Provide the [x, y] coordinate of the cell's center where the given text is located.  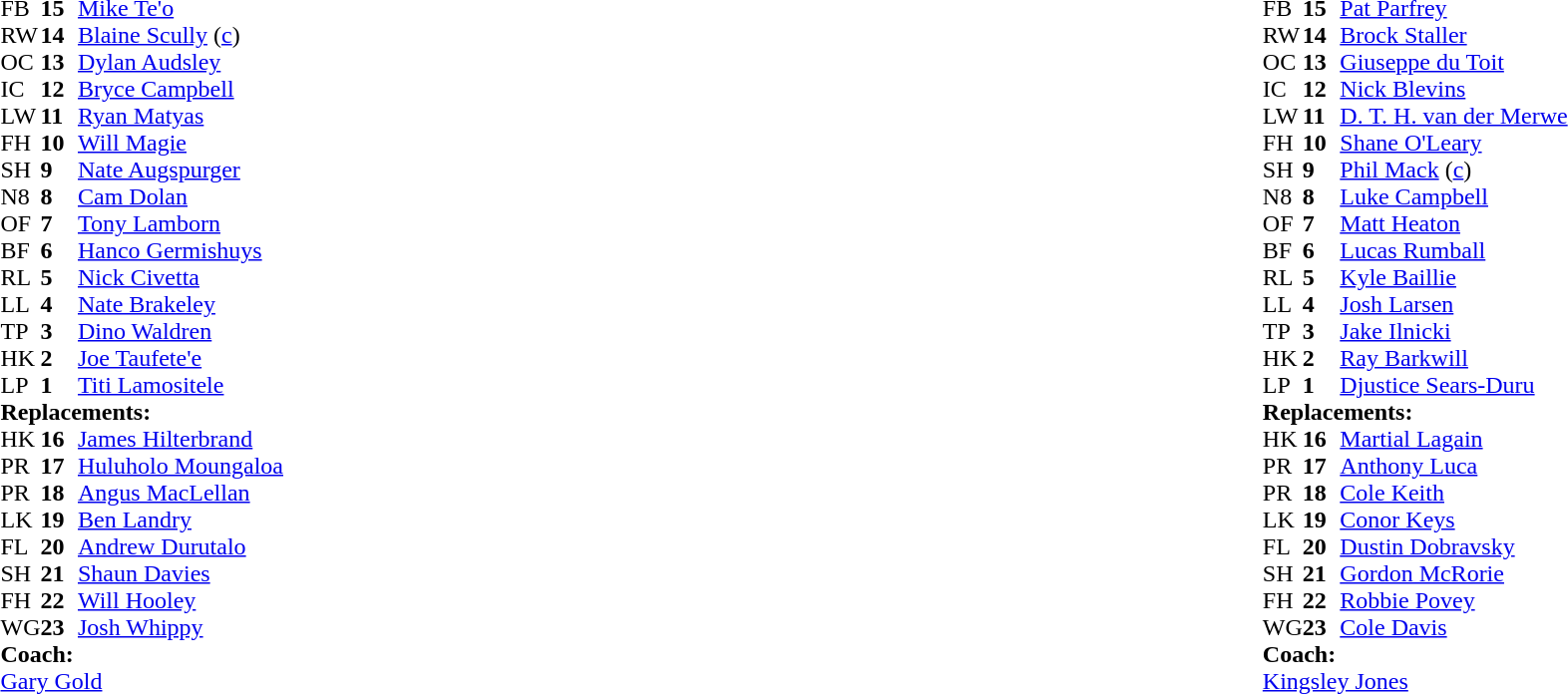
Luke Campbell [1453, 197]
Blaine Scully (c) [181, 36]
Bryce Campbell [181, 90]
Gordon McRorie [1453, 574]
Robbie Povey [1453, 600]
Dylan Audsley [181, 62]
Lucas Rumball [1453, 251]
Tony Lamborn [181, 223]
Martial Lagain [1453, 439]
Hanco Germishuys [181, 251]
Anthony Luca [1453, 467]
Huluholo Moungaloa [181, 467]
Ryan Matyas [181, 116]
James Hilterbrand [181, 439]
Angus MacLellan [181, 493]
Jake Ilnicki [1453, 331]
Matt Heaton [1453, 223]
Cole Keith [1453, 493]
Nate Augspurger [181, 170]
Will Magie [181, 144]
Josh Whippy [181, 628]
Conor Keys [1453, 520]
Dustin Dobravsky [1453, 546]
Giuseppe du Toit [1453, 62]
Ben Landry [181, 520]
Cole Davis [1453, 628]
Kyle Baillie [1453, 277]
Andrew Durutalo [181, 546]
Nate Brakeley [181, 305]
Josh Larsen [1453, 305]
Will Hooley [181, 600]
Nick Blevins [1453, 90]
Shaun Davies [181, 574]
Dino Waldren [181, 331]
Joe Taufete'e [181, 359]
Cam Dolan [181, 197]
Djustice Sears-Duru [1453, 385]
Titi Lamositele [181, 385]
Ray Barkwill [1453, 359]
Nick Civetta [181, 277]
Phil Mack (c) [1453, 170]
Brock Staller [1453, 36]
D. T. H. van der Merwe [1453, 116]
Shane O'Leary [1453, 144]
